Locate the cell with the specified text and output its [X, Y] center coordinate. 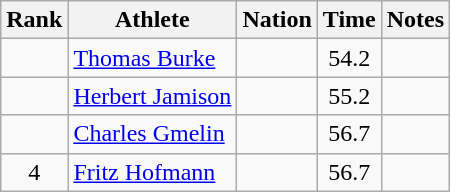
54.2 [349, 58]
Herbert Jamison [152, 96]
Athlete [152, 20]
4 [34, 172]
Thomas Burke [152, 58]
Nation [277, 20]
Notes [415, 20]
55.2 [349, 96]
Fritz Hofmann [152, 172]
Rank [34, 20]
Time [349, 20]
Charles Gmelin [152, 134]
